Search for the cell housing the specified text and yield its [X, Y] center coordinate. 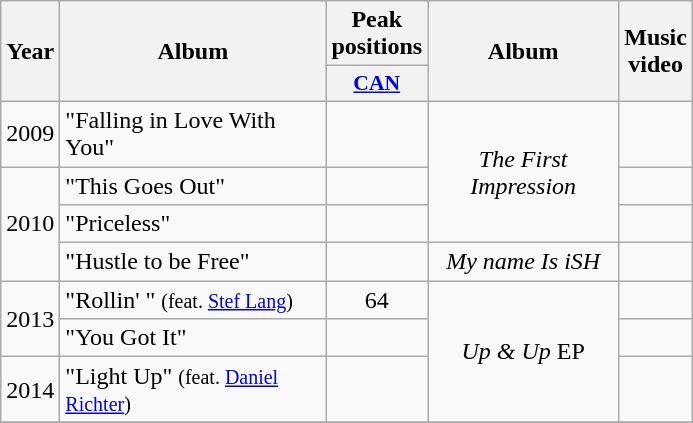
2013 [30, 319]
"Priceless" [193, 224]
2009 [30, 134]
"You Got It" [193, 338]
2010 [30, 223]
The First Impression [524, 172]
"Hustle to be Free" [193, 262]
My name Is iSH [524, 262]
"Light Up" (feat. Daniel Richter) [193, 390]
"Rollin' " (feat. Stef Lang) [193, 300]
Up & Up EP [524, 352]
Peak positions [377, 34]
"Falling in Love With You" [193, 134]
"This Goes Out" [193, 185]
Year [30, 52]
CAN [377, 84]
64 [377, 300]
Musicvideo [656, 52]
2014 [30, 390]
